From the cell containing the given text, extract its center point as (X, Y) coordinate. 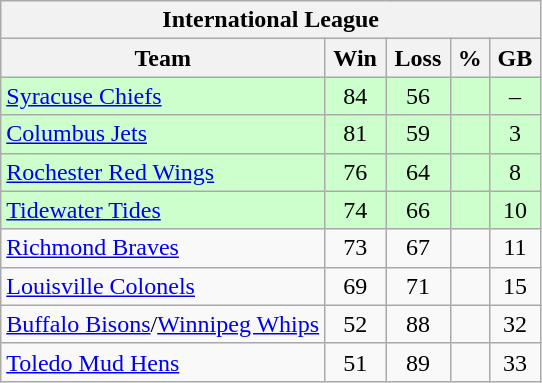
3 (514, 134)
Win (356, 58)
74 (356, 210)
88 (418, 324)
Columbus Jets (163, 134)
32 (514, 324)
11 (514, 248)
66 (418, 210)
51 (356, 362)
% (470, 58)
69 (356, 286)
– (514, 96)
GB (514, 58)
International League (271, 20)
Tidewater Tides (163, 210)
56 (418, 96)
33 (514, 362)
8 (514, 172)
Richmond Braves (163, 248)
Syracuse Chiefs (163, 96)
89 (418, 362)
64 (418, 172)
52 (356, 324)
67 (418, 248)
10 (514, 210)
15 (514, 286)
Buffalo Bisons/Winnipeg Whips (163, 324)
59 (418, 134)
Rochester Red Wings (163, 172)
Loss (418, 58)
Louisville Colonels (163, 286)
Team (163, 58)
76 (356, 172)
81 (356, 134)
84 (356, 96)
Toledo Mud Hens (163, 362)
71 (418, 286)
73 (356, 248)
